Return (x, y) of the center of cell containing provided text 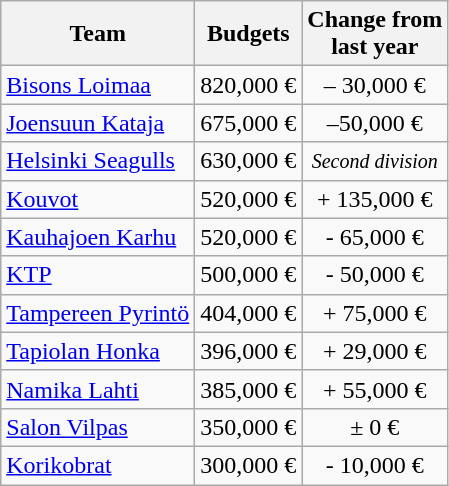
396,000 € (248, 351)
500,000 € (248, 275)
Tapiolan Honka (98, 351)
385,000 € (248, 389)
300,000 € (248, 465)
+ 75,000 € (375, 313)
KTP (98, 275)
Joensuun Kataja (98, 123)
–50,000 € (375, 123)
Kauhajoen Karhu (98, 237)
- 10,000 € (375, 465)
- 50,000 € (375, 275)
Salon Vilpas (98, 427)
350,000 € (248, 427)
Change from last year (375, 34)
Second division (375, 161)
675,000 € (248, 123)
Namika Lahti (98, 389)
Budgets (248, 34)
+ 55,000 € (375, 389)
630,000 € (248, 161)
– 30,000 € (375, 85)
820,000 € (248, 85)
Tampereen Pyrintö (98, 313)
+ 135,000 € (375, 199)
404,000 € (248, 313)
Korikobrat (98, 465)
+ 29,000 € (375, 351)
Helsinki Seagulls (98, 161)
Bisons Loimaa (98, 85)
- 65,000 € (375, 237)
± 0 € (375, 427)
Team (98, 34)
Kouvot (98, 199)
